Find where the given text appears and provide that cell's center as (x, y) coordinate. 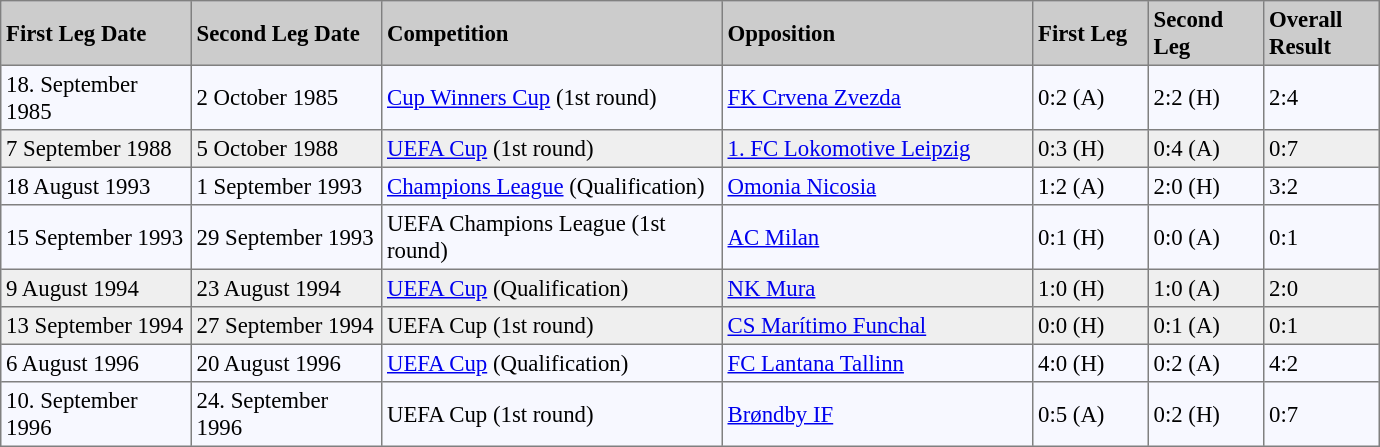
0:2 (H) (1206, 414)
1:2 (A) (1091, 186)
1:0 (H) (1091, 288)
0:1 (H) (1091, 237)
15 September 1993 (96, 237)
UEFA Champions League (1st round) (552, 237)
6 August 1996 (96, 363)
Second Leg (1206, 33)
FC Lantana Tallinn (877, 363)
18. September 1985 (96, 97)
1:0 (A) (1206, 288)
Opposition (877, 33)
Cup Winners Cup (1st round) (552, 97)
9 August 1994 (96, 288)
4:2 (1322, 363)
0:5 (A) (1091, 414)
24. September 1996 (286, 414)
Overall Result (1322, 33)
0:1 (A) (1206, 326)
20 August 1996 (286, 363)
NK Mura (877, 288)
0:0 (H) (1091, 326)
Second Leg Date (286, 33)
2:4 (1322, 97)
FK Crvena Zvezda (877, 97)
2:2 (H) (1206, 97)
AC Milan (877, 237)
Competition (552, 33)
1. FC Lokomotive Leipzig (877, 149)
29 September 1993 (286, 237)
4:0 (H) (1091, 363)
23 August 1994 (286, 288)
First Leg (1091, 33)
10. September 1996 (96, 414)
CS Marítimo Funchal (877, 326)
2:0 (1322, 288)
Brøndby IF (877, 414)
3:2 (1322, 186)
0:4 (A) (1206, 149)
Omonia Nicosia (877, 186)
2:0 (H) (1206, 186)
5 October 1988 (286, 149)
2 October 1985 (286, 97)
18 August 1993 (96, 186)
0:3 (H) (1091, 149)
7 September 1988 (96, 149)
Champions League (Qualification) (552, 186)
0:0 (A) (1206, 237)
27 September 1994 (286, 326)
First Leg Date (96, 33)
1 September 1993 (286, 186)
13 September 1994 (96, 326)
